Extract the (x, y) coordinate from the center of the cell holding the provided text.  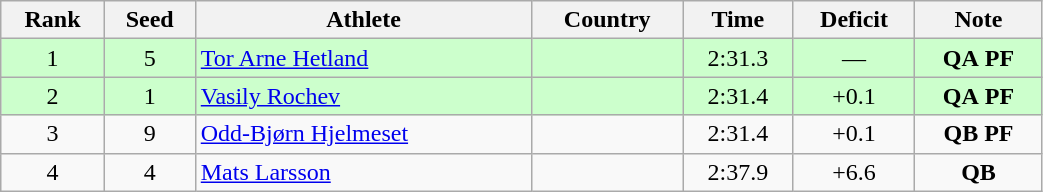
Seed (150, 20)
Athlete (364, 20)
Deficit (854, 20)
5 (150, 58)
2 (52, 96)
9 (150, 134)
QB (978, 172)
2:31.3 (738, 58)
Rank (52, 20)
QB PF (978, 134)
Note (978, 20)
— (854, 58)
Time (738, 20)
Vasily Rochev (364, 96)
Odd-Bjørn Hjelmeset (364, 134)
3 (52, 134)
Tor Arne Hetland (364, 58)
Country (608, 20)
2:37.9 (738, 172)
+6.6 (854, 172)
Mats Larsson (364, 172)
